Search for the cell housing the specified text and yield its [X, Y] center coordinate. 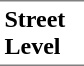
Street Level [42, 33]
